Capture the cell that displays the provided text and extract its (X, Y) central coordinate. 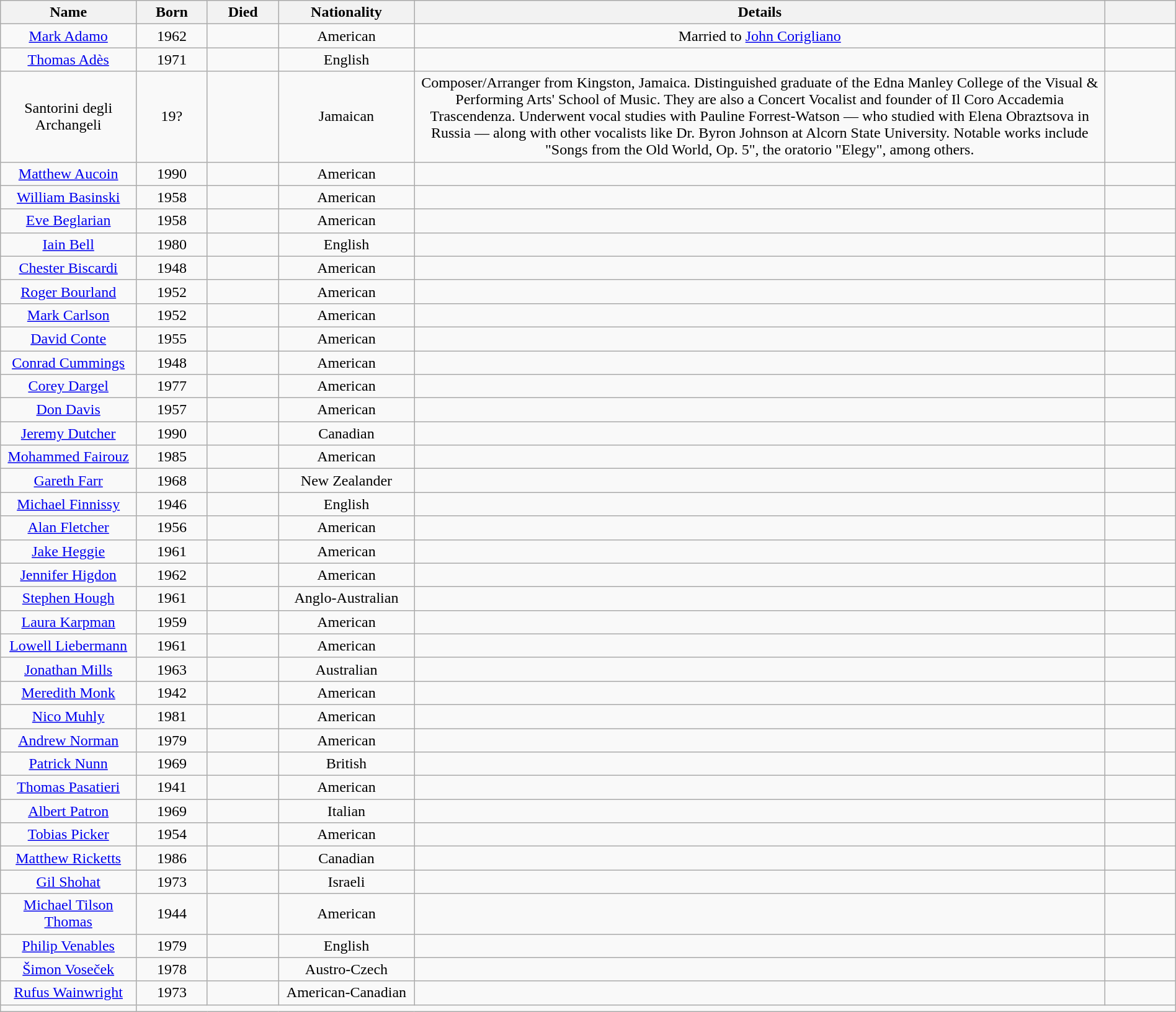
19? (172, 117)
Israeli (346, 882)
1968 (172, 481)
1978 (172, 969)
Gil Shohat (68, 882)
1981 (172, 716)
1963 (172, 669)
Conrad Cummings (68, 363)
British (346, 764)
Stephen Hough (68, 598)
1985 (172, 457)
Albert Patron (68, 811)
Matthew Ricketts (68, 858)
1954 (172, 835)
Mohammed Fairouz (68, 457)
Šimon Voseček (68, 969)
Nationality (346, 12)
1959 (172, 622)
Philip Venables (68, 946)
Lowell Liebermann (68, 646)
Mark Carlson (68, 315)
Name (68, 12)
1986 (172, 858)
1941 (172, 788)
1946 (172, 504)
Santorini degli Archangeli (68, 117)
Andrew Norman (68, 740)
Anglo-Australian (346, 598)
Died (243, 12)
Austro-Czech (346, 969)
Jennifer Higdon (68, 575)
1944 (172, 914)
American-Canadian (346, 993)
Married to John Corigliano (760, 36)
Tobias Picker (68, 835)
David Conte (68, 339)
Alan Fletcher (68, 528)
1980 (172, 244)
Don Davis (68, 410)
1942 (172, 693)
1957 (172, 410)
Patrick Nunn (68, 764)
Chester Biscardi (68, 268)
Roger Bourland (68, 291)
Jeremy Dutcher (68, 433)
Laura Karpman (68, 622)
Rufus Wainwright (68, 993)
Thomas Adès (68, 60)
1977 (172, 386)
Jamaican (346, 117)
Eve Beglarian (68, 221)
Michael Finnissy (68, 504)
Michael Tilson Thomas (68, 914)
1956 (172, 528)
Italian (346, 811)
Born (172, 12)
Nico Muhly (68, 716)
1955 (172, 339)
Australian (346, 669)
Jonathan Mills (68, 669)
Matthew Aucoin (68, 174)
Details (760, 12)
Gareth Farr (68, 481)
Thomas Pasatieri (68, 788)
1971 (172, 60)
Mark Adamo (68, 36)
Corey Dargel (68, 386)
Meredith Monk (68, 693)
New Zealander (346, 481)
Jake Heggie (68, 551)
William Basinski (68, 197)
Iain Bell (68, 244)
